Detect which cell encompasses the target text, then output its (x, y) center coordinate. 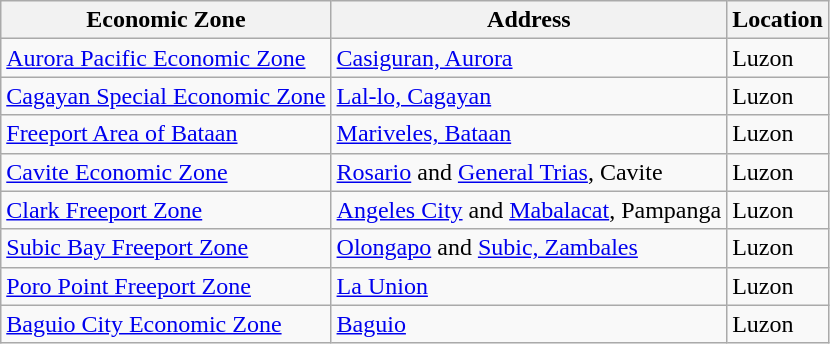
Olongapo and Subic, Zambales (529, 248)
Cavite Economic Zone (166, 172)
Clark Freeport Zone (166, 210)
Economic Zone (166, 20)
Angeles City and Mabalacat, Pampanga (529, 210)
Baguio (529, 324)
Lal-lo, Cagayan (529, 96)
Rosario and General Trias, Cavite (529, 172)
Location (778, 20)
Poro Point Freeport Zone (166, 286)
Freeport Area of Bataan (166, 134)
Cagayan Special Economic Zone (166, 96)
Baguio City Economic Zone (166, 324)
Aurora Pacific Economic Zone (166, 58)
Casiguran, Aurora (529, 58)
Address (529, 20)
La Union (529, 286)
Subic Bay Freeport Zone (166, 248)
Mariveles, Bataan (529, 134)
